Search for the cell housing the specified text and yield its [x, y] center coordinate. 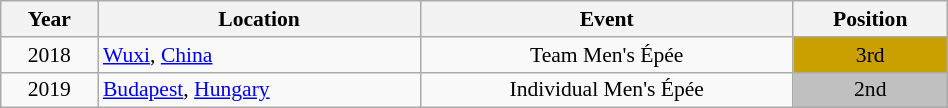
2nd [870, 90]
Team Men's Épée [606, 55]
Location [259, 19]
Position [870, 19]
Event [606, 19]
Budapest, Hungary [259, 90]
2018 [50, 55]
3rd [870, 55]
2019 [50, 90]
Individual Men's Épée [606, 90]
Wuxi, China [259, 55]
Year [50, 19]
